Search for the cell housing the specified text and yield its (x, y) center coordinate. 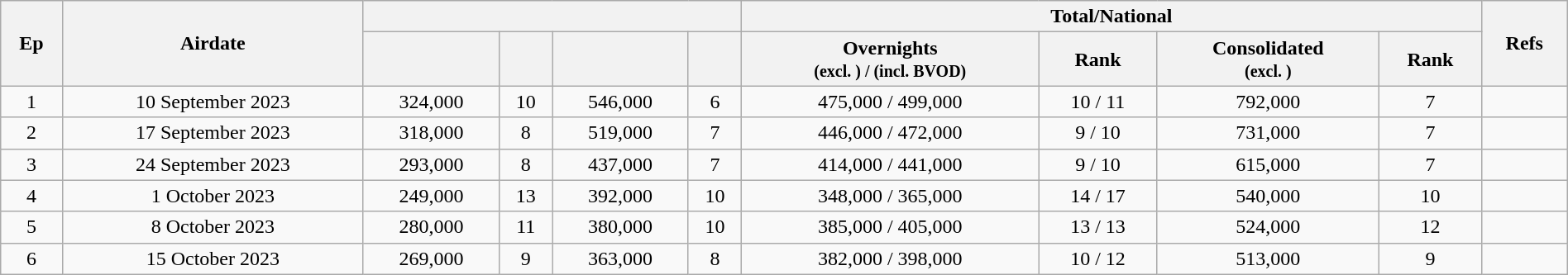
15 October 2023 (213, 258)
446,000 / 472,000 (890, 133)
10 / 12 (1098, 258)
280,000 (431, 227)
540,000 (1268, 196)
1 (31, 102)
Ep (31, 43)
14 / 17 (1098, 196)
10 / 11 (1098, 102)
437,000 (620, 164)
324,000 (431, 102)
Refs (1524, 43)
293,000 (431, 164)
Overnights(excl. ) / (incl. BVOD) (890, 59)
2 (31, 133)
385,000 / 405,000 (890, 227)
24 September 2023 (213, 164)
348,000 / 365,000 (890, 196)
5 (31, 227)
380,000 (620, 227)
513,000 (1268, 258)
13 (526, 196)
4 (31, 196)
Airdate (213, 43)
10 September 2023 (213, 102)
615,000 (1268, 164)
8 October 2023 (213, 227)
3 (31, 164)
13 / 13 (1098, 227)
382,000 / 398,000 (890, 258)
1 October 2023 (213, 196)
363,000 (620, 258)
475,000 / 499,000 (890, 102)
414,000 / 441,000 (890, 164)
318,000 (431, 133)
269,000 (431, 258)
Total/National (1111, 17)
546,000 (620, 102)
Consolidated(excl. ) (1268, 59)
249,000 (431, 196)
524,000 (1268, 227)
392,000 (620, 196)
17 September 2023 (213, 133)
519,000 (620, 133)
11 (526, 227)
731,000 (1268, 133)
12 (1431, 227)
792,000 (1268, 102)
